Scan for the cell matching the given text and deliver its [x, y] coordinate at center. 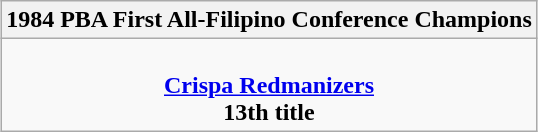
Crispa Redmanizers 13th title [270, 85]
1984 PBA First All-Filipino Conference Champions [270, 20]
